From the cell containing the given text, extract its center point as (X, Y) coordinate. 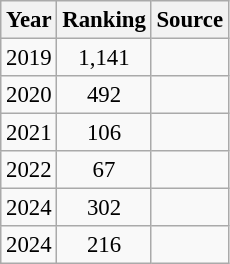
67 (104, 170)
492 (104, 95)
1,141 (104, 58)
216 (104, 245)
Year (29, 20)
2022 (29, 170)
Source (190, 20)
2019 (29, 58)
Ranking (104, 20)
302 (104, 208)
2021 (29, 133)
2020 (29, 95)
106 (104, 133)
